From the cell containing the given text, extract its center point as [X, Y] coordinate. 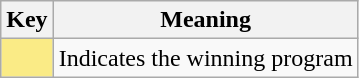
Meaning [206, 20]
Key [27, 20]
Indicates the winning program [206, 58]
